Capture the cell that displays the provided text and extract its (X, Y) central coordinate. 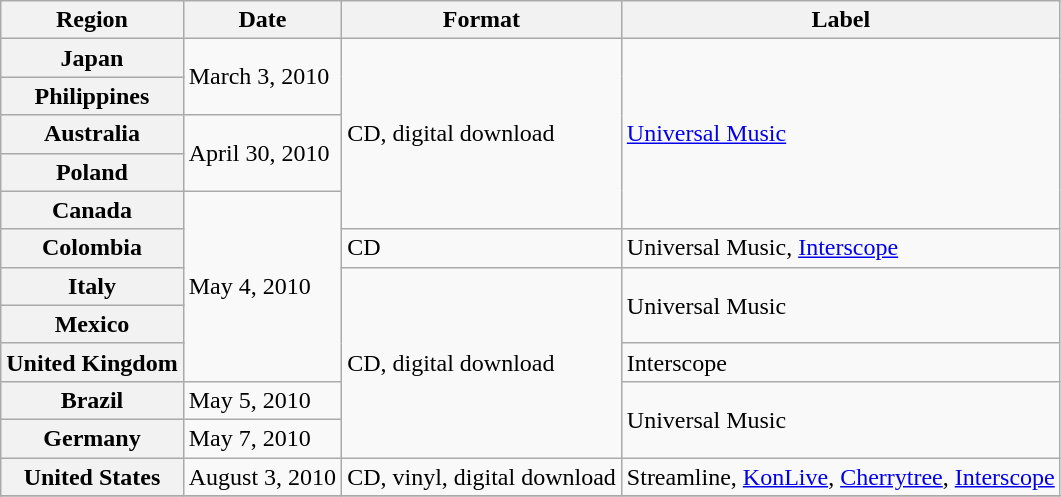
Streamline, KonLive, Cherrytree, Interscope (840, 477)
Japan (92, 58)
Poland (92, 172)
Label (840, 20)
United States (92, 477)
Interscope (840, 362)
Germany (92, 438)
Italy (92, 286)
Format (482, 20)
August 3, 2010 (262, 477)
Colombia (92, 248)
May 4, 2010 (262, 286)
Region (92, 20)
CD, vinyl, digital download (482, 477)
Canada (92, 210)
April 30, 2010 (262, 153)
CD (482, 248)
Universal Music, Interscope (840, 248)
Australia (92, 134)
United Kingdom (92, 362)
May 5, 2010 (262, 400)
May 7, 2010 (262, 438)
March 3, 2010 (262, 77)
Philippines (92, 96)
Date (262, 20)
Mexico (92, 324)
Brazil (92, 400)
